Return the (x, y) coordinate for the center point of the cell that contains the specified text.  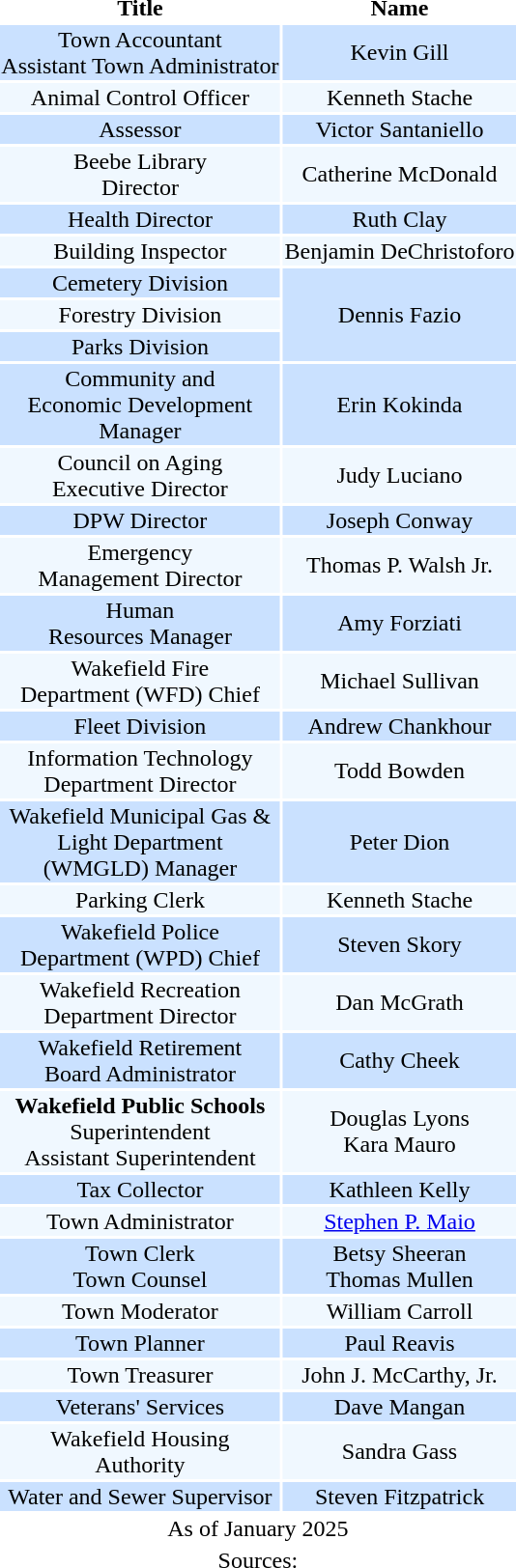
Cathy Cheek (400, 1060)
Wakefield Public SchoolsSuperintendentAssistant Superintendent (140, 1132)
EmergencyManagement Director (140, 566)
Forestry Division (140, 315)
Town Administrator (140, 1221)
Assessor (140, 129)
Michael Sullivan (400, 682)
Stephen P. Maio (400, 1221)
Wakefield RetirementBoard Administrator (140, 1060)
Kathleen Kelly (400, 1190)
Paul Reavis (400, 1343)
Dan McGrath (400, 1002)
Town Moderator (140, 1311)
Council on AgingExecutive Director (140, 475)
Wakefield Municipal Gas &Light Department(WMGLD) Manager (140, 842)
Health Director (140, 219)
Town ClerkTown Counsel (140, 1267)
Wakefield PoliceDepartment (WPD) Chief (140, 944)
William Carroll (400, 1311)
HumanResources Manager (140, 624)
Parks Division (140, 347)
Erin Kokinda (400, 405)
Joseph Conway (400, 520)
Information TechnologyDepartment Director (140, 770)
Wakefield FireDepartment (WFD) Chief (140, 682)
Betsy SheeranThomas Mullen (400, 1267)
Wakefield HousingAuthority (140, 1452)
Steven Skory (400, 944)
Cemetery Division (140, 283)
Steven Fitzpatrick (400, 1497)
Judy Luciano (400, 475)
Town Planner (140, 1343)
Thomas P. Walsh Jr. (400, 566)
Community andEconomic DevelopmentManager (140, 405)
Todd Bowden (400, 770)
Tax Collector (140, 1190)
Douglas LyonsKara Mauro (400, 1132)
As of January 2025 (258, 1528)
DPW Director (140, 520)
Animal Control Officer (140, 98)
Veterans' Services (140, 1407)
Amy Forziati (400, 624)
John J. McCarthy, Jr. (400, 1375)
Fleet Division (140, 726)
Town Treasurer (140, 1375)
Kevin Gill (400, 52)
Wakefield RecreationDepartment Director (140, 1002)
Victor Santaniello (400, 129)
Dave Mangan (400, 1407)
Building Inspector (140, 251)
Ruth Clay (400, 219)
Beebe LibraryDirector (140, 174)
Catherine McDonald (400, 174)
Andrew Chankhour (400, 726)
Water and Sewer Supervisor (140, 1497)
Town AccountantAssistant Town Administrator (140, 52)
Peter Dion (400, 842)
Parking Clerk (140, 900)
Dennis Fazio (400, 315)
Sandra Gass (400, 1452)
Benjamin DeChristoforo (400, 251)
